Return (x, y) of the center of cell containing provided text 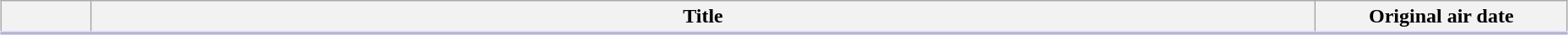
Title (703, 17)
Original air date (1441, 17)
